Capture the cell that displays the provided text and extract its [X, Y] central coordinate. 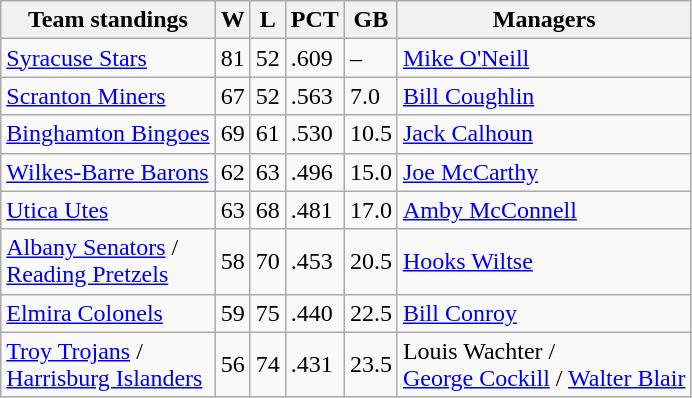
Wilkes-Barre Barons [108, 172]
61 [268, 134]
Bill Conroy [544, 313]
10.5 [370, 134]
Binghamton Bingoes [108, 134]
.440 [314, 313]
.609 [314, 58]
15.0 [370, 172]
Managers [544, 20]
.453 [314, 262]
Troy Trojans / Harrisburg Islanders [108, 364]
23.5 [370, 364]
Syracuse Stars [108, 58]
.431 [314, 364]
Elmira Colonels [108, 313]
74 [268, 364]
81 [232, 58]
20.5 [370, 262]
68 [268, 210]
Team standings [108, 20]
Utica Utes [108, 210]
Hooks Wiltse [544, 262]
56 [232, 364]
22.5 [370, 313]
Joe McCarthy [544, 172]
Mike O'Neill [544, 58]
Jack Calhoun [544, 134]
75 [268, 313]
Amby McConnell [544, 210]
7.0 [370, 96]
.563 [314, 96]
70 [268, 262]
58 [232, 262]
L [268, 20]
Bill Coughlin [544, 96]
Louis Wachter / George Cockill / Walter Blair [544, 364]
.530 [314, 134]
59 [232, 313]
69 [232, 134]
67 [232, 96]
17.0 [370, 210]
.496 [314, 172]
GB [370, 20]
.481 [314, 210]
Albany Senators / Reading Pretzels [108, 262]
PCT [314, 20]
Scranton Miners [108, 96]
– [370, 58]
W [232, 20]
62 [232, 172]
